Provide the [x, y] coordinate of the cell's center where the given text is located.  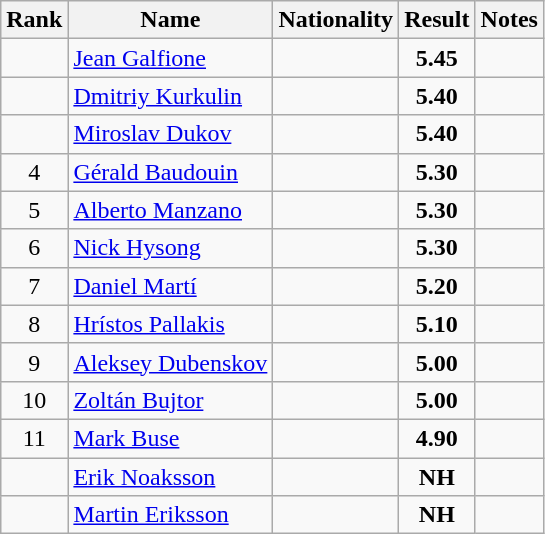
Hrístos Pallakis [170, 324]
Notes [509, 20]
Martin Eriksson [170, 515]
Nick Hysong [170, 248]
4 [34, 172]
11 [34, 438]
Dmitriy Kurkulin [170, 96]
Miroslav Dukov [170, 134]
8 [34, 324]
Zoltán Bujtor [170, 400]
5.20 [437, 286]
5.45 [437, 58]
Erik Noaksson [170, 477]
Gérald Baudouin [170, 172]
Daniel Martí [170, 286]
4.90 [437, 438]
7 [34, 286]
Name [170, 20]
Nationality [336, 20]
10 [34, 400]
Result [437, 20]
9 [34, 362]
Alberto Manzano [170, 210]
Rank [34, 20]
Aleksey Dubenskov [170, 362]
Mark Buse [170, 438]
Jean Galfione [170, 58]
6 [34, 248]
5.10 [437, 324]
5 [34, 210]
